Determine the (X, Y) coordinate at the center of the cell enclosing the given text.  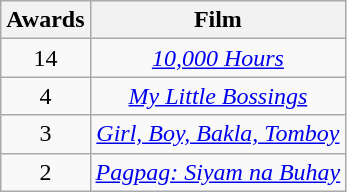
My Little Bossings (218, 96)
4 (46, 96)
Awards (46, 20)
2 (46, 172)
3 (46, 134)
10,000 Hours (218, 58)
14 (46, 58)
Girl, Boy, Bakla, Tomboy (218, 134)
Film (218, 20)
Pagpag: Siyam na Buhay (218, 172)
